Identify which cell holds the provided text, then report its [x, y] central coordinate. 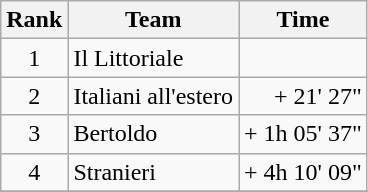
4 [34, 172]
2 [34, 96]
1 [34, 58]
Rank [34, 20]
Team [154, 20]
Bertoldo [154, 134]
3 [34, 134]
+ 4h 10' 09" [302, 172]
Stranieri [154, 172]
Il Littoriale [154, 58]
+ 1h 05' 37" [302, 134]
Italiani all'estero [154, 96]
Time [302, 20]
+ 21' 27" [302, 96]
